Identify which cell holds the provided text, then report its (x, y) central coordinate. 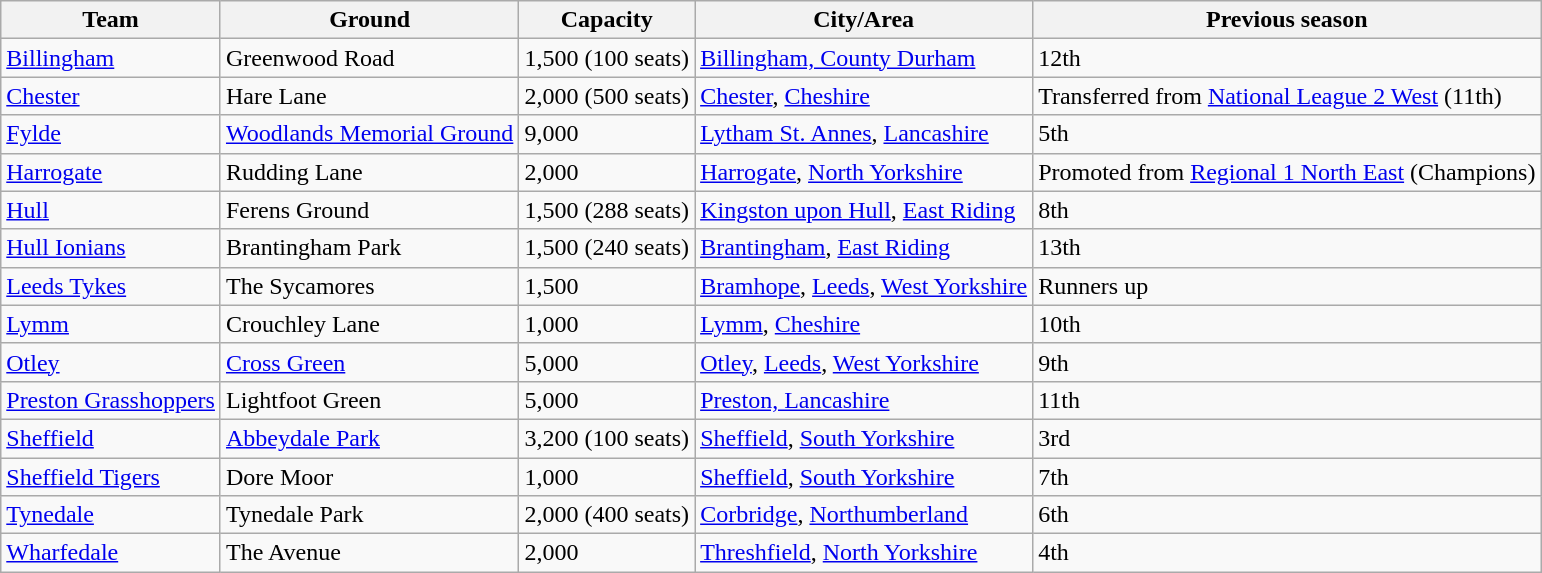
1,500 (240 seats) (607, 248)
Harrogate, North Yorkshire (864, 172)
12th (1287, 58)
Otley (111, 362)
Brantingham, East Riding (864, 248)
Greenwood Road (369, 58)
5th (1287, 134)
Brantingham Park (369, 248)
Rudding Lane (369, 172)
Preston Grasshoppers (111, 400)
Lymm (111, 324)
3rd (1287, 438)
The Sycamores (369, 286)
4th (1287, 553)
9,000 (607, 134)
Hull (111, 210)
Otley, Leeds, West Yorkshire (864, 362)
City/Area (864, 20)
9th (1287, 362)
Chester (111, 96)
Lightfoot Green (369, 400)
8th (1287, 210)
Billingham, County Durham (864, 58)
3,200 (100 seats) (607, 438)
Bramhope, Leeds, West Yorkshire (864, 286)
7th (1287, 477)
Preston, Lancashire (864, 400)
11th (1287, 400)
Transferred from National League 2 West (11th) (1287, 96)
6th (1287, 515)
1,500 (607, 286)
Capacity (607, 20)
Abbeydale Park (369, 438)
Dore Moor (369, 477)
Promoted from Regional 1 North East (Champions) (1287, 172)
13th (1287, 248)
Lytham St. Annes, Lancashire (864, 134)
1,500 (100 seats) (607, 58)
Woodlands Memorial Ground (369, 134)
10th (1287, 324)
Hull Ionians (111, 248)
Wharfedale (111, 553)
Tynedale Park (369, 515)
Ferens Ground (369, 210)
Tynedale (111, 515)
Cross Green (369, 362)
Corbridge, Northumberland (864, 515)
Crouchley Lane (369, 324)
Kingston upon Hull, East Riding (864, 210)
Leeds Tykes (111, 286)
The Avenue (369, 553)
Previous season (1287, 20)
Harrogate (111, 172)
Billingham (111, 58)
1,500 (288 seats) (607, 210)
Chester, Cheshire (864, 96)
Fylde (111, 134)
Threshfield, North Yorkshire (864, 553)
Lymm, Cheshire (864, 324)
2,000 (500 seats) (607, 96)
Hare Lane (369, 96)
Ground (369, 20)
Runners up (1287, 286)
Sheffield (111, 438)
2,000 (400 seats) (607, 515)
Sheffield Tigers (111, 477)
Team (111, 20)
